From the cell containing the given text, extract its center point as (x, y) coordinate. 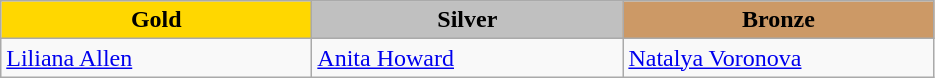
Anita Howard (468, 58)
Gold (156, 20)
Liliana Allen (156, 58)
Bronze (778, 20)
Silver (468, 20)
Natalya Voronova (778, 58)
